Detect which cell encompasses the target text, then output its (X, Y) center coordinate. 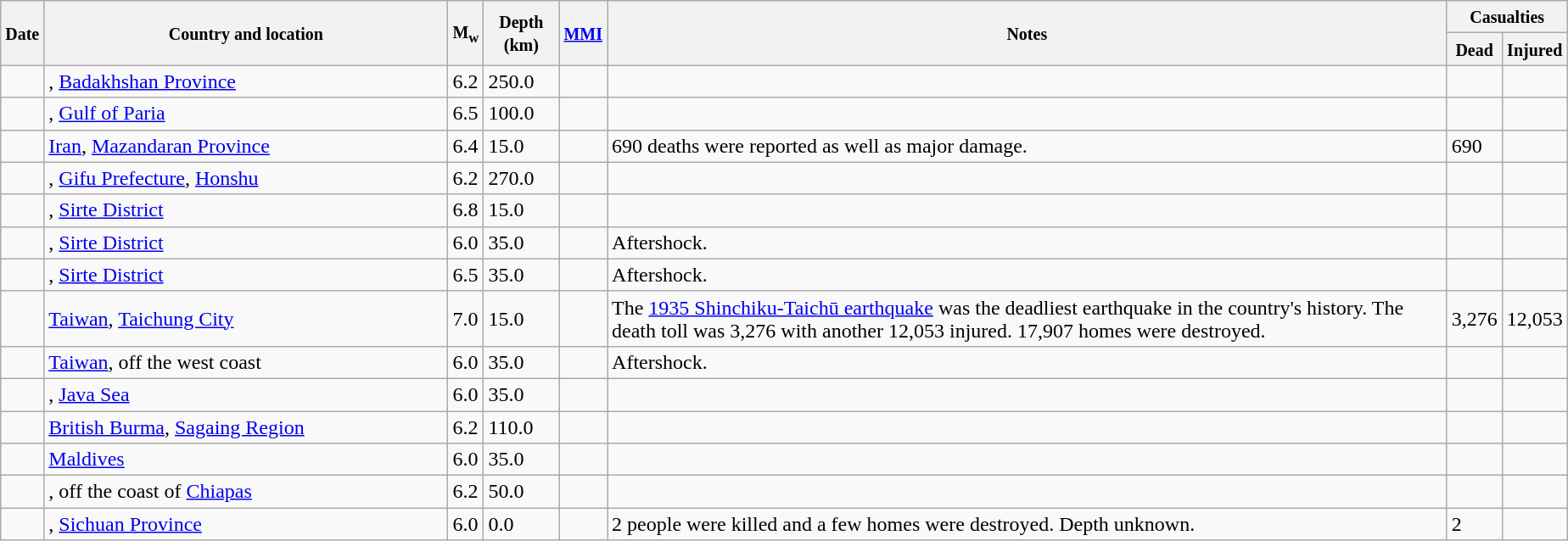
, Badakhshan Province (246, 81)
50.0 (521, 492)
270.0 (521, 178)
Country and location (246, 33)
2 (1475, 524)
Dead (1475, 49)
Injured (1534, 49)
690 deaths were reported as well as major damage. (1028, 146)
MMI (584, 33)
Maldives (246, 460)
6.8 (466, 210)
Taiwan, off the west coast (246, 362)
Taiwan, Taichung City (246, 319)
0.0 (521, 524)
3,276 (1475, 319)
Mw (466, 33)
, Gifu Prefecture, Honshu (246, 178)
Iran, Mazandaran Province (246, 146)
Notes (1028, 33)
100.0 (521, 114)
, Java Sea (246, 394)
250.0 (521, 81)
Depth (km) (521, 33)
Date (22, 33)
690 (1475, 146)
7.0 (466, 319)
, Sichuan Province (246, 524)
12,053 (1534, 319)
, off the coast of Chiapas (246, 492)
Casualties (1507, 17)
British Burma, Sagaing Region (246, 427)
110.0 (521, 427)
2 people were killed and a few homes were destroyed. Depth unknown. (1028, 524)
6.4 (466, 146)
, Gulf of Paria (246, 114)
